Capture the cell that displays the provided text and extract its [x, y] central coordinate. 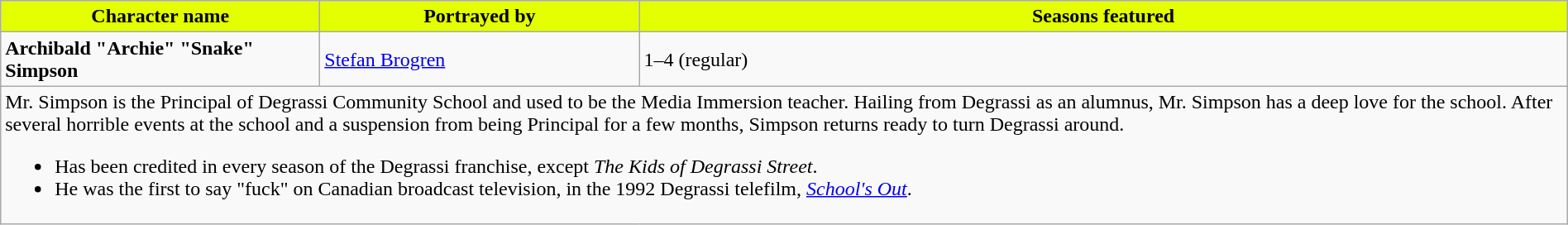
Seasons featured [1103, 17]
Character name [160, 17]
Archibald "Archie" "Snake" Simpson [160, 60]
1–4 (regular) [1103, 60]
Stefan Brogren [480, 60]
Portrayed by [480, 17]
